Provide the (x, y) coordinate of the cell's center where the given text is located.  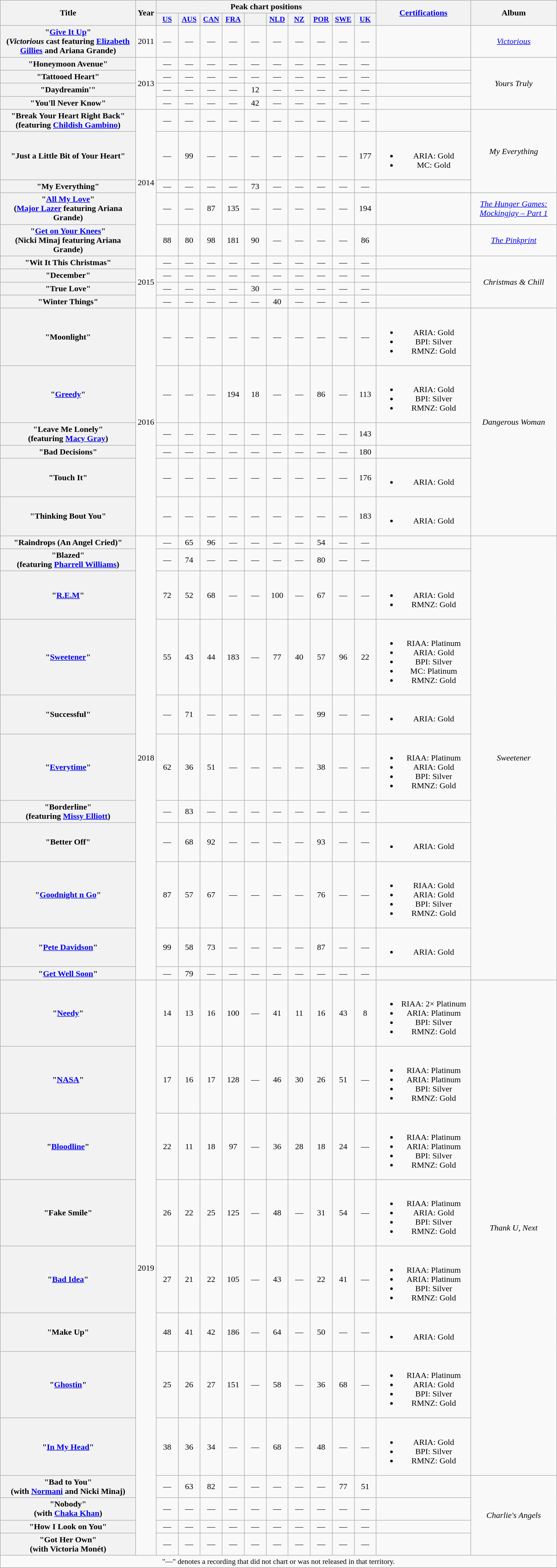
186 (233, 1332)
113 (365, 394)
"NASA" (68, 1080)
2014 (146, 182)
Victorious (513, 41)
"Bad Idea" (68, 1280)
90 (255, 240)
28 (299, 1146)
74 (189, 560)
98 (211, 240)
88 (167, 240)
"Tattooed Heart" (68, 77)
"Borderline"(featuring Missy Elliott) (68, 812)
"R.E.M" (68, 595)
"Honeymoon Avenue" (68, 63)
125 (233, 1213)
RIAA: 2× PlatinumARIA: PlatinumBPI: SilverRMNZ: Gold (423, 1013)
Christmas & Chill (513, 282)
62 (167, 767)
44 (211, 657)
71 (189, 714)
"—" denotes a recording that did not chart or was not released in that territory. (279, 1561)
My Everything (513, 151)
8 (365, 1013)
"Sweetener" (68, 657)
31 (321, 1213)
50 (321, 1332)
Dangerous Woman (513, 422)
"Greedy" (68, 394)
"In My Head" (68, 1447)
128 (233, 1080)
The Pinkprint (513, 240)
65 (189, 542)
2011 (146, 41)
76 (321, 895)
"Wit It This Christmas" (68, 262)
"December" (68, 275)
"Bad to You"(with Normani and Nicki Minaj) (68, 1487)
"Give It Up"(Victorious cast featuring Elizabeth Gillies and Ariana Grande) (68, 41)
"Touch It" (68, 478)
"True Love" (68, 288)
13 (189, 1013)
"Thinking Bout You" (68, 517)
NLD (277, 20)
Album (513, 13)
UK (365, 20)
CAN (211, 20)
"Ghostin" (68, 1385)
93 (321, 842)
97 (233, 1146)
2016 (146, 422)
The Hunger Games: Mockingjay – Part 1 (513, 209)
"My Everything" (68, 186)
105 (233, 1280)
"Break Your Heart Right Back"(featuring Childish Gambino) (68, 121)
Certifications (423, 13)
79 (189, 973)
151 (233, 1385)
Title (68, 13)
US (167, 20)
55 (167, 657)
"Got Her Own"(with Victoria Monét) (68, 1544)
"Needy" (68, 1013)
"Daydreamin'" (68, 90)
"Raindrops (An Angel Cried)" (68, 542)
ARIA: GoldMC: Gold (423, 156)
46 (277, 1080)
"Make Up" (68, 1332)
21 (189, 1280)
"You'll Never Know" (68, 103)
RIAA: GoldARIA: GoldBPI: SilverRMNZ: Gold (423, 895)
2015 (146, 282)
ARIA: GoldRMNZ: Gold (423, 595)
"All My Love"(Major Lazer featuring Ariana Grande) (68, 209)
"Everytime" (68, 767)
"Blazed"(featuring Pharrell Williams) (68, 560)
"Winter Things" (68, 302)
14 (167, 1013)
34 (211, 1447)
SWE (343, 20)
180 (365, 452)
"Better Off" (68, 842)
Yours Truly (513, 83)
"Nobody"(with Chaka Khan) (68, 1509)
Sweetener (513, 758)
"Leave Me Lonely"(featuring Macy Gray) (68, 434)
"Successful" (68, 714)
12 (255, 90)
Charlie's Angels (513, 1516)
FRA (233, 20)
72 (167, 595)
"Get on Your Knees"(Nicki Minaj featuring Ariana Grande) (68, 240)
"How I Look on You" (68, 1526)
52 (189, 595)
Year (146, 13)
RIAA: PlatinumARIA: GoldBPI: SilverMC: PlatinumRMNZ: Gold (423, 657)
"Moonlight" (68, 337)
"Pete Davidson" (68, 947)
177 (365, 156)
135 (233, 209)
24 (343, 1146)
"Get Well Soon" (68, 973)
176 (365, 478)
"Bad Decisions" (68, 452)
Thank U, Next (513, 1227)
2019 (146, 1268)
Peak chart positions (266, 7)
83 (189, 812)
NZ (299, 20)
82 (211, 1487)
"Goodnight n Go" (68, 895)
"Fake Smile" (68, 1213)
"Bloodline" (68, 1146)
"Just a Little Bit of Your Heart" (68, 156)
2013 (146, 83)
POR (321, 20)
64 (277, 1332)
92 (211, 842)
2018 (146, 758)
181 (233, 240)
143 (365, 434)
AUS (189, 20)
63 (189, 1487)
